Pinpoint the cell where the given text exists, returning its (X, Y) midpoint coordinate. 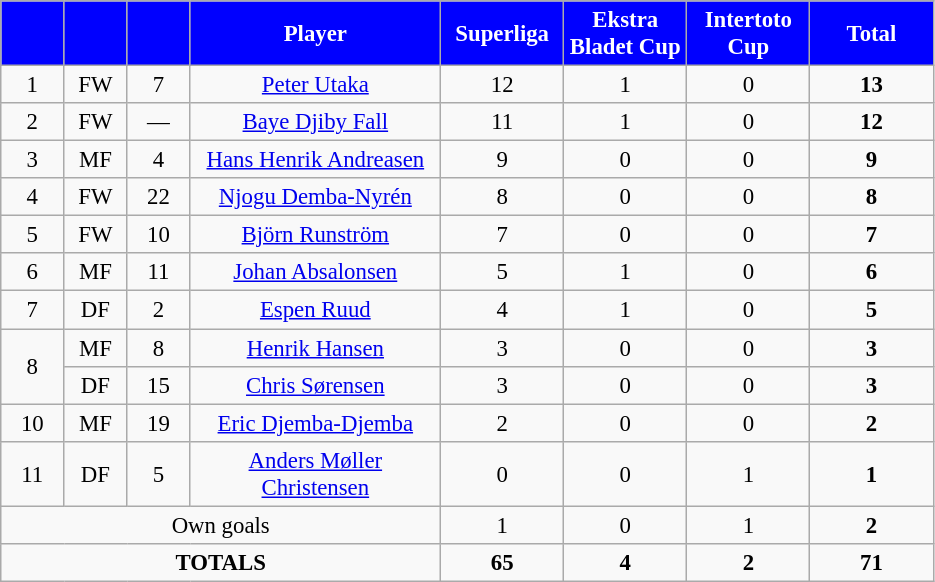
Peter Utaka (316, 85)
Chris Sørensen (316, 385)
13 (872, 85)
Njogu Demba-Nyrén (316, 197)
— (158, 122)
Intertoto Cup (748, 34)
71 (872, 563)
TOTALS (221, 563)
Player (316, 34)
Henrik Hansen (316, 348)
Björn Runström (316, 235)
Baye Djiby Fall (316, 122)
Hans Henrik Andreasen (316, 160)
Anders Møller Christensen (316, 474)
Johan Absalonsen (316, 273)
15 (158, 385)
19 (158, 423)
Own goals (221, 525)
Superliga (502, 34)
Espen Ruud (316, 310)
Total (872, 34)
Ekstra Bladet Cup (626, 34)
Eric Djemba-Djemba (316, 423)
65 (502, 563)
22 (158, 197)
